Search for the cell housing the specified text and yield its (x, y) center coordinate. 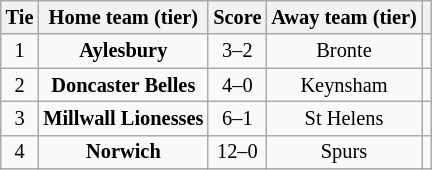
4–0 (237, 85)
2 (20, 85)
St Helens (344, 118)
Tie (20, 17)
Bronte (344, 51)
Spurs (344, 152)
1 (20, 51)
Away team (tier) (344, 17)
Norwich (123, 152)
Score (237, 17)
Home team (tier) (123, 17)
Doncaster Belles (123, 85)
4 (20, 152)
Keynsham (344, 85)
Millwall Lionesses (123, 118)
12–0 (237, 152)
3 (20, 118)
6–1 (237, 118)
3–2 (237, 51)
Aylesbury (123, 51)
